Scan for the cell matching the given text and deliver its [X, Y] coordinate at center. 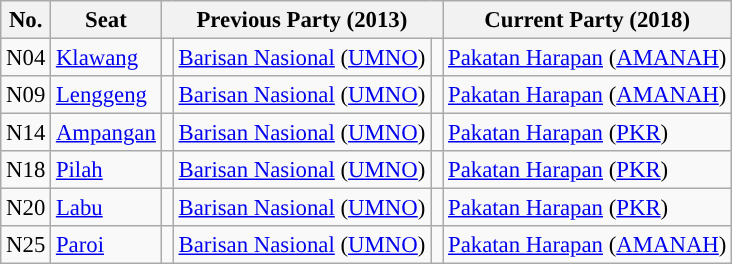
Ampangan [106, 133]
Labu [106, 208]
N04 [26, 58]
N14 [26, 133]
N09 [26, 95]
N18 [26, 170]
N20 [26, 208]
Pilah [106, 170]
Klawang [106, 58]
Previous Party (2013) [302, 20]
Current Party (2018) [588, 20]
No. [26, 20]
Seat [106, 20]
N25 [26, 245]
Paroi [106, 245]
Lenggeng [106, 95]
